Output the (x, y) coordinate of the center of the cell containing the given text.  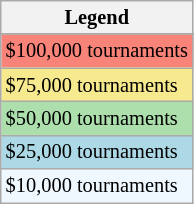
$50,000 tournaments (97, 118)
$100,000 tournaments (97, 51)
$75,000 tournaments (97, 85)
$10,000 tournaments (97, 186)
$25,000 tournaments (97, 152)
Legend (97, 17)
